Output the [X, Y] coordinate of the center of the cell containing the given text.  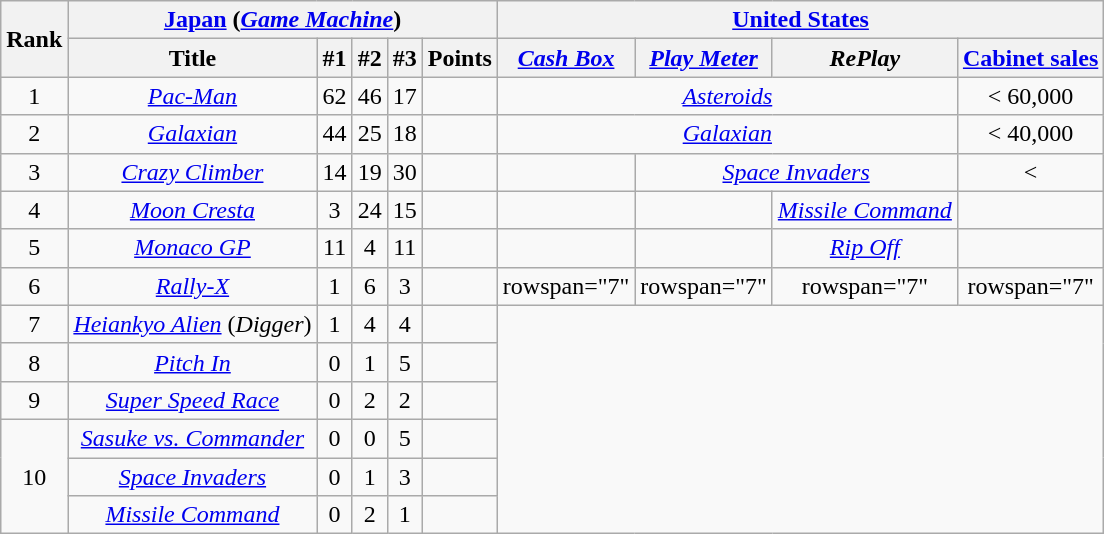
Points [460, 58]
46 [370, 96]
< [1030, 172]
Crazy Climber [192, 172]
44 [334, 134]
Sasuke vs. Commander [192, 438]
62 [334, 96]
19 [370, 172]
Title [192, 58]
17 [404, 96]
18 [404, 134]
Cabinet sales [1030, 58]
30 [404, 172]
9 [34, 400]
7 [34, 324]
United States [800, 20]
Pac-Man [192, 96]
8 [34, 362]
15 [404, 210]
Rally-X [192, 286]
#2 [370, 58]
< 60,000 [1030, 96]
24 [370, 210]
Rank [34, 39]
< 40,000 [1030, 134]
Moon Cresta [192, 210]
Monaco GP [192, 248]
Pitch In [192, 362]
Japan (Game Machine) [282, 20]
Rip Off [864, 248]
Cash Box [566, 58]
10 [34, 476]
RePlay [864, 58]
#3 [404, 58]
14 [334, 172]
25 [370, 134]
Super Speed Race [192, 400]
Asteroids [727, 96]
Heiankyo Alien (Digger) [192, 324]
#1 [334, 58]
Play Meter [704, 58]
